Scan for the cell matching the given text and deliver its [x, y] coordinate at center. 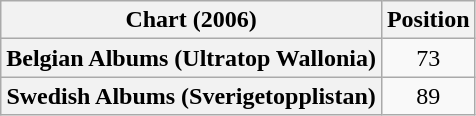
73 [428, 58]
Belgian Albums (Ultratop Wallonia) [192, 58]
89 [428, 96]
Swedish Albums (Sverigetopplistan) [192, 96]
Position [428, 20]
Chart (2006) [192, 20]
